Determine the [X, Y] coordinate at the center of the cell enclosing the given text.  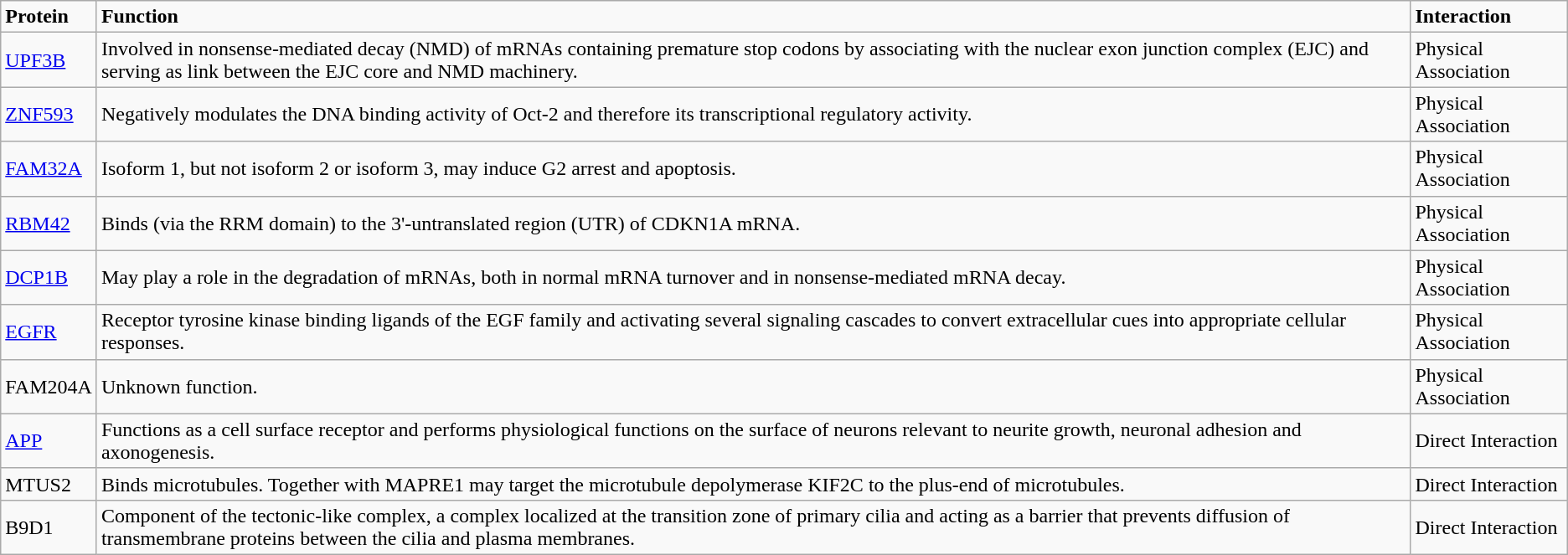
DCP1B [49, 278]
FAM204A [49, 387]
UPF3B [49, 60]
Function [754, 17]
Unknown function. [754, 387]
Negatively modulates the DNA binding activity of Oct-2 and therefore its transcriptional regulatory activity. [754, 114]
May play a role in the degradation of mRNAs, both in normal mRNA turnover and in nonsense-mediated mRNA decay. [754, 278]
RBM42 [49, 223]
Binds (via the RRM domain) to the 3'-untranslated region (UTR) of CDKN1A mRNA. [754, 223]
EGFR [49, 331]
MTUS2 [49, 484]
Interaction [1489, 17]
APP [49, 440]
FAM32A [49, 169]
ZNF593 [49, 114]
B9D1 [49, 527]
Isoform 1, but not isoform 2 or isoform 3, may induce G2 arrest and apoptosis. [754, 169]
Binds microtubules. Together with MAPRE1 may target the microtubule depolymerase KIF2C to the plus-end of microtubules. [754, 484]
Protein [49, 17]
